Determine the [X, Y] coordinate at the center of the cell enclosing the given text.  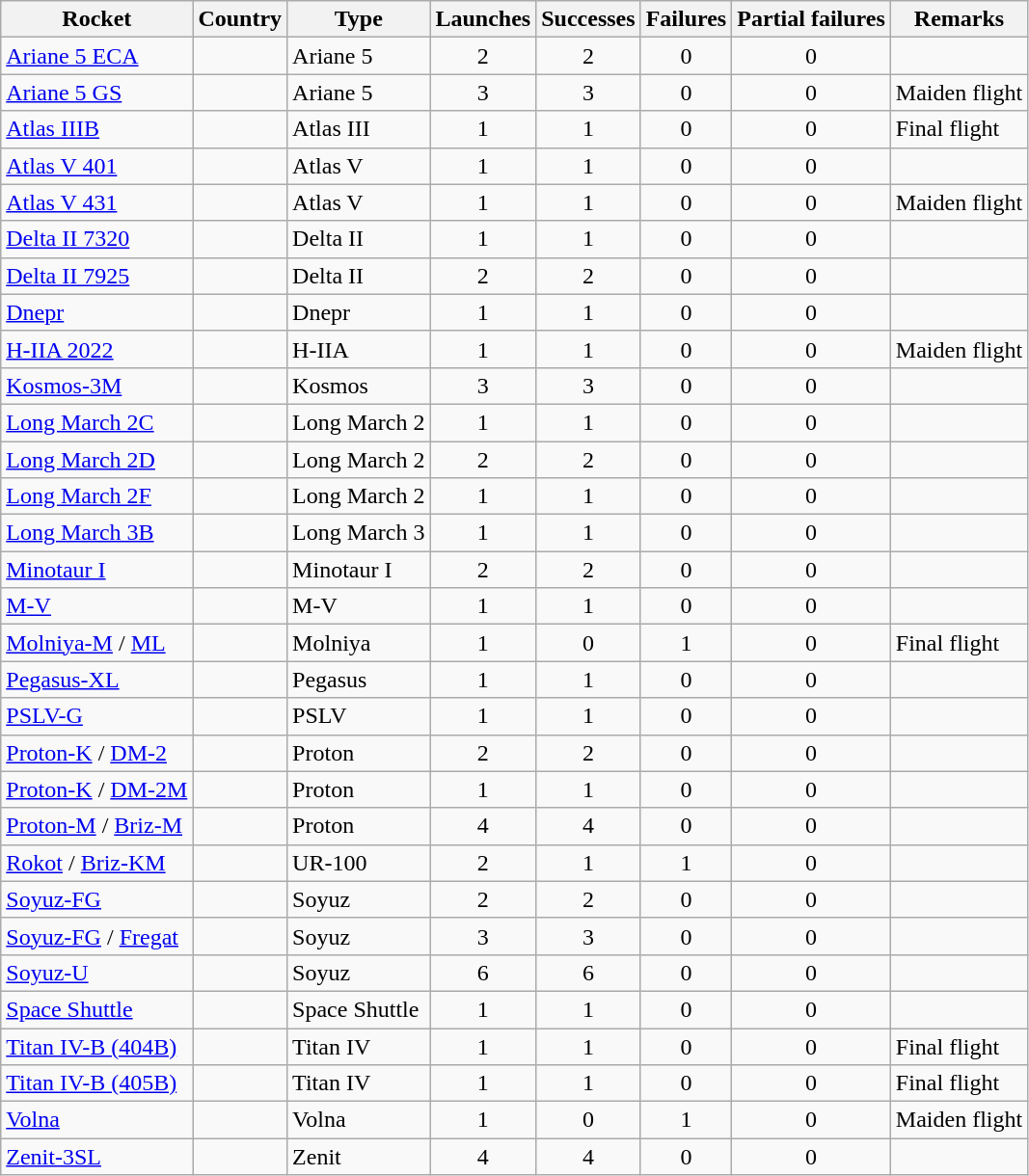
Remarks [959, 19]
Partial failures [812, 19]
Zenit [359, 1157]
H-IIA 2022 [96, 349]
Titan IV-B (405B) [96, 1083]
Rocket [96, 19]
Zenit-3SL [96, 1157]
Atlas V 401 [96, 166]
PSLV-G [96, 716]
Long March 3B [96, 533]
Long March 3 [359, 533]
Titan IV-B (404B) [96, 1046]
H-IIA [359, 349]
Atlas V 431 [96, 202]
Proton-K / DM-2 [96, 753]
Long March 2D [96, 460]
Type [359, 19]
Country [240, 19]
Failures [687, 19]
Molniya [359, 643]
Molniya-M / ML [96, 643]
Long March 2F [96, 496]
UR-100 [359, 863]
Pegasus-XL [96, 680]
Pegasus [359, 680]
Ariane 5 ECA [96, 56]
Kosmos-3M [96, 386]
Atlas IIIB [96, 129]
Soyuz-U [96, 973]
Rokot / Briz-KM [96, 863]
Launches [483, 19]
Kosmos [359, 386]
PSLV [359, 716]
Soyuz-FG [96, 899]
Delta II 7925 [96, 276]
Long March 2C [96, 422]
Proton-K / DM-2M [96, 789]
Soyuz-FG / Fregat [96, 936]
Delta II 7320 [96, 239]
Atlas III [359, 129]
Successes [588, 19]
Proton-M / Briz-M [96, 826]
Ariane 5 GS [96, 93]
